From the cell containing the given text, extract its center point as (x, y) coordinate. 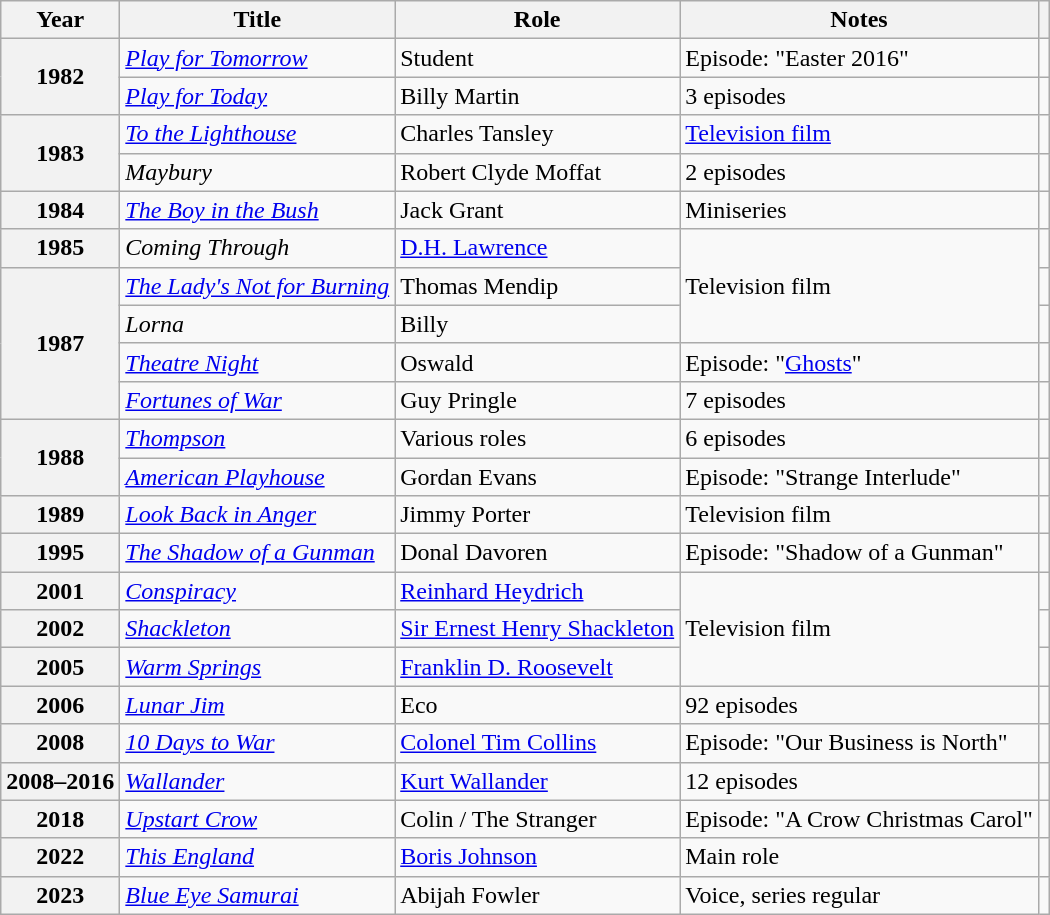
This England (258, 857)
Kurt Wallander (538, 781)
Theatre Night (258, 362)
Title (258, 20)
3 episodes (860, 96)
10 Days to War (258, 743)
Coming Through (258, 248)
Year (60, 20)
Episode: "Shadow of a Gunman" (860, 553)
6 episodes (860, 438)
To the Lighthouse (258, 134)
Notes (860, 20)
Robert Clyde Moffat (538, 172)
Episode: "A Crow Christmas Carol" (860, 819)
Boris Johnson (538, 857)
7 episodes (860, 400)
Voice, series regular (860, 895)
Billy (538, 324)
1987 (60, 343)
Play for Today (258, 96)
Franklin D. Roosevelt (538, 667)
Guy Pringle (538, 400)
92 episodes (860, 705)
Various roles (538, 438)
Main role (860, 857)
The Lady's Not for Burning (258, 286)
Episode: "Our Business is North" (860, 743)
American Playhouse (258, 477)
D.H. Lawrence (538, 248)
2002 (60, 629)
12 episodes (860, 781)
Episode: "Strange Interlude" (860, 477)
2001 (60, 591)
Role (538, 20)
1989 (60, 515)
Oswald (538, 362)
Charles Tansley (538, 134)
Donal Davoren (538, 553)
Blue Eye Samurai (258, 895)
2023 (60, 895)
Play for Tomorrow (258, 58)
1984 (60, 210)
Shackleton (258, 629)
Fortunes of War (258, 400)
1982 (60, 77)
Reinhard Heydrich (538, 591)
Jimmy Porter (538, 515)
Lunar Jim (258, 705)
Warm Springs (258, 667)
Lorna (258, 324)
2 episodes (860, 172)
Jack Grant (538, 210)
2018 (60, 819)
The Shadow of a Gunman (258, 553)
Maybury (258, 172)
The Boy in the Bush (258, 210)
2022 (60, 857)
Eco (538, 705)
1988 (60, 457)
Episode: "Easter 2016" (860, 58)
Look Back in Anger (258, 515)
1985 (60, 248)
Conspiracy (258, 591)
1995 (60, 553)
Gordan Evans (538, 477)
Miniseries (860, 210)
Thompson (258, 438)
2006 (60, 705)
Abijah Fowler (538, 895)
Episode: "Ghosts" (860, 362)
Student (538, 58)
2008 (60, 743)
Thomas Mendip (538, 286)
Upstart Crow (258, 819)
Wallander (258, 781)
1983 (60, 153)
Colonel Tim Collins (538, 743)
2008–2016 (60, 781)
Sir Ernest Henry Shackleton (538, 629)
Colin / The Stranger (538, 819)
Billy Martin (538, 96)
2005 (60, 667)
